From the cell containing the given text, extract its center point as (X, Y) coordinate. 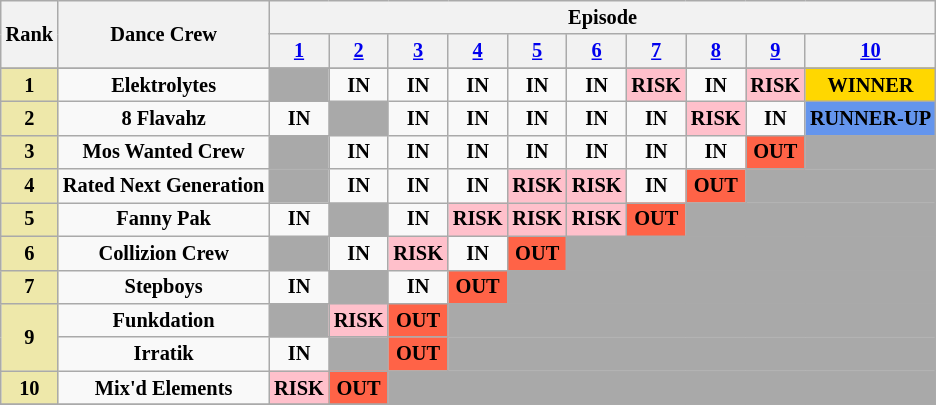
RUNNER-UP (870, 118)
8 Flavahz (164, 118)
Stepboys (164, 287)
Irratik (164, 354)
WINNER (870, 85)
Fanny Pak (164, 219)
8 (716, 51)
Rank (30, 34)
Dance Crew (164, 34)
Collizion Crew (164, 253)
Episode (602, 17)
Mos Wanted Crew (164, 152)
Mix'd Elements (164, 388)
Elektrolytes (164, 85)
Rated Next Generation (164, 186)
Funkdation (164, 320)
